Output the [X, Y] coordinate of the center of the cell containing the given text.  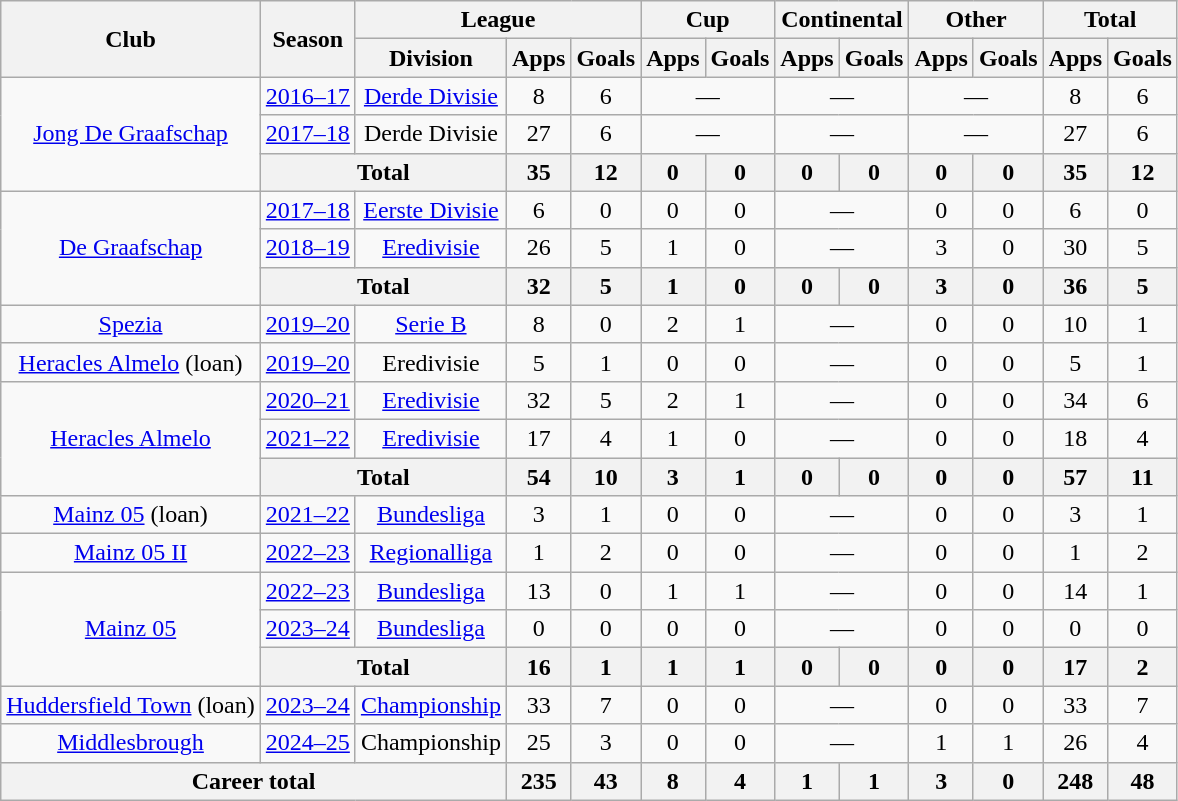
Jong De Graafschap [131, 134]
De Graafschap [131, 248]
248 [1075, 781]
Heracles Almelo (loan) [131, 362]
57 [1075, 477]
Other [976, 20]
League [498, 20]
25 [538, 743]
2024–25 [308, 743]
16 [538, 667]
2016–17 [308, 96]
36 [1075, 286]
Cup [708, 20]
2018–19 [308, 248]
Mainz 05 II [131, 553]
Club [131, 39]
Division [430, 58]
11 [1143, 477]
Huddersfield Town (loan) [131, 705]
Spezia [131, 324]
13 [538, 591]
43 [606, 781]
Mainz 05 [131, 629]
Regionalliga [430, 553]
Continental [842, 20]
48 [1143, 781]
Mainz 05 (loan) [131, 515]
Eerste Divisie [430, 210]
34 [1075, 400]
Middlesbrough [131, 743]
Career total [254, 781]
14 [1075, 591]
54 [538, 477]
30 [1075, 248]
2020–21 [308, 400]
235 [538, 781]
Heracles Almelo [131, 438]
18 [1075, 438]
Serie B [430, 324]
Season [308, 39]
